Extract the [X, Y] coordinate from the center of the cell holding the provided text.  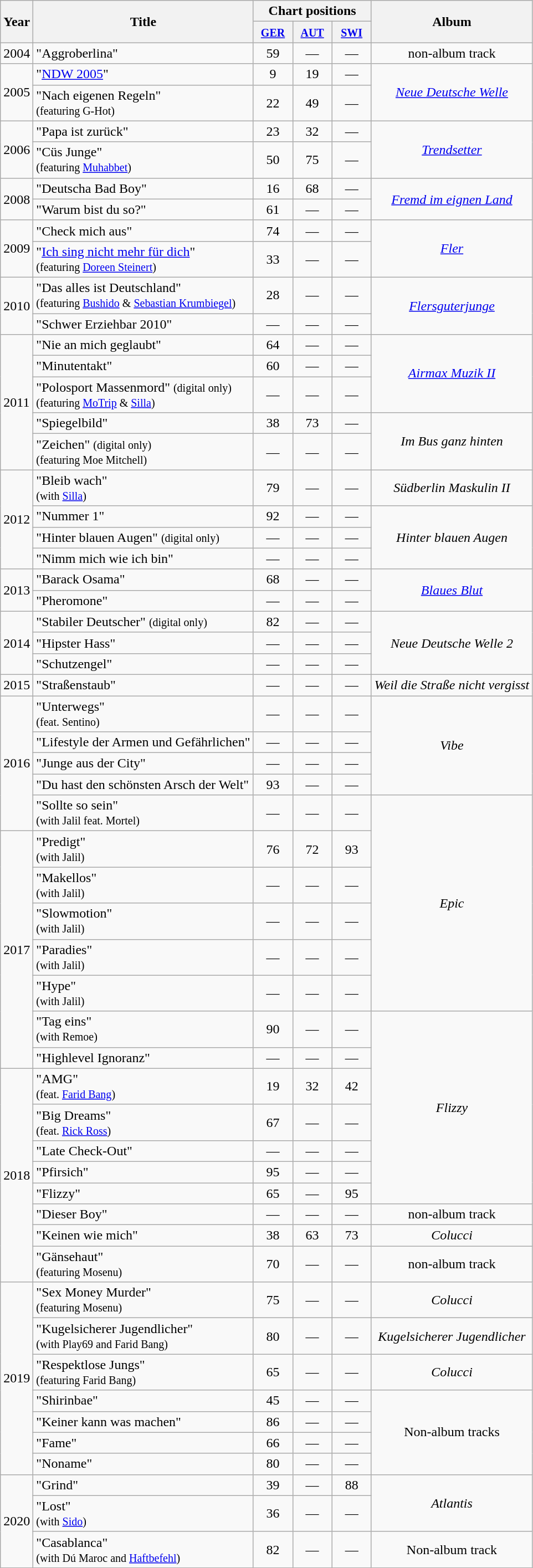
2017 [17, 950]
"Keiner kann was machen" [143, 1422]
2008 [17, 199]
74 [273, 230]
92 [273, 516]
"Stabiler Deutscher" (digital only) [143, 622]
"Sex Money Murder"(featuring Mosenu) [143, 1300]
"Keinen wie mich" [143, 1236]
2013 [17, 590]
"AMG"(feat. Farid Bang) [143, 1086]
"Paradies"(with Jalil) [143, 957]
"Papa ist zurück" [143, 131]
"Dieser Boy" [143, 1215]
70 [273, 1264]
"Respektlose Jungs"(featuring Farid Bang) [143, 1372]
49 [312, 103]
"Lost"(with Sido) [143, 1514]
88 [351, 1485]
36 [273, 1514]
2012 [17, 520]
"Hipster Hass" [143, 643]
"Big Dreams"(feat. Rick Ross) [143, 1123]
Flizzy [452, 1107]
AUT [312, 32]
"Nimm mich wie ich bin" [143, 558]
Neue Deutsche Welle 2 [452, 643]
22 [273, 103]
23 [273, 131]
"Warum bist du so?" [143, 209]
"Deutscha Bad Boy" [143, 188]
Blaues Blut [452, 590]
"Bleib wach" (with Silla) [143, 488]
Trendsetter [452, 150]
2004 [17, 53]
"Lifestyle der Armen und Gefährlichen" [143, 742]
Fler [452, 248]
2019 [17, 1379]
42 [351, 1086]
"Das alles ist Deutschland"(featuring Bushido & Sebastian Krumbiegel) [143, 295]
"Noname" [143, 1464]
"Highlevel Ignoranz" [143, 1058]
Epic [452, 903]
45 [273, 1401]
16 [273, 188]
90 [273, 1029]
"Barack Osama" [143, 580]
"Makellos"(with Jalil) [143, 885]
"Tag eins"(with Remoe) [143, 1029]
"Nach eigenen Regeln"(featuring G-Hot) [143, 103]
79 [273, 488]
Flersguterjunge [452, 306]
50 [273, 160]
"Spiegelbild" [143, 423]
Album [452, 22]
2016 [17, 763]
Südberlin Maskulin II [452, 488]
Atlantis [452, 1503]
Year [17, 22]
28 [273, 295]
"Shirinbae" [143, 1401]
"Zeichen" (digital only)(featuring Moe Mitchell) [143, 452]
"NDW 2005" [143, 74]
"Unterwegs" (feat. Sentino) [143, 714]
"Du hast den schönsten Arsch der Welt" [143, 785]
"Straßenstaub" [143, 685]
60 [273, 366]
"Nie an mich geglaubt" [143, 345]
Title [143, 22]
"Cüs Junge"(featuring Muhabbet) [143, 160]
"Grind" [143, 1485]
2018 [17, 1175]
9 [273, 74]
64 [273, 345]
GER [273, 32]
"Aggroberlina" [143, 53]
"Polosport Massenmord" (digital only)(featuring MoTrip & Silla) [143, 394]
39 [273, 1485]
76 [273, 849]
2014 [17, 643]
Fremd im eignen Land [452, 199]
"Hinter blauen Augen" (digital only) [143, 537]
"Pheromone" [143, 601]
"Predigt"(with Jalil) [143, 849]
Hinter blauen Augen [452, 537]
59 [273, 53]
Weil die Straße nicht vergisst [452, 685]
"Check mich aus" [143, 230]
2009 [17, 248]
Chart positions [312, 11]
"Hype"(with Jalil) [143, 993]
2020 [17, 1521]
"Ich sing nicht mehr für dich"(featuring Doreen Steinert) [143, 259]
2011 [17, 402]
SWI [351, 32]
Im Bus ganz hinten [452, 441]
67 [273, 1123]
"Fame" [143, 1443]
"Schwer Erziehbar 2010" [143, 324]
63 [312, 1236]
"Kugelsicherer Jugendlicher"(with Play69 and Farid Bang) [143, 1336]
Vibe [452, 746]
Airmax Muzik II [452, 373]
72 [312, 849]
"Flizzy" [143, 1193]
"Junge aus der City" [143, 763]
61 [273, 209]
33 [273, 259]
Neue Deutsche Welle [452, 92]
"Sollte so sein"(with Jalil feat. Mortel) [143, 813]
2015 [17, 685]
"Pfirsich" [143, 1172]
Kugelsicherer Jugendlicher [452, 1336]
66 [273, 1443]
"Gänsehaut"(featuring Mosenu) [143, 1264]
"Schutzengel" [143, 664]
Non-album track [452, 1549]
2010 [17, 306]
"Minutentakt" [143, 366]
Non-album tracks [452, 1432]
2006 [17, 150]
"Late Check-Out" [143, 1151]
"Nummer 1" [143, 516]
2005 [17, 92]
"Casablanca"(with Dú Maroc and Haftbefehl) [143, 1549]
"Slowmotion" (with Jalil) [143, 921]
86 [273, 1422]
